For the text-containing cell, return its midpoint in (x, y) coordinate format. 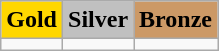
Bronze (176, 20)
Gold (32, 20)
Silver (98, 20)
